Pinpoint the cell where the given text exists, returning its [x, y] midpoint coordinate. 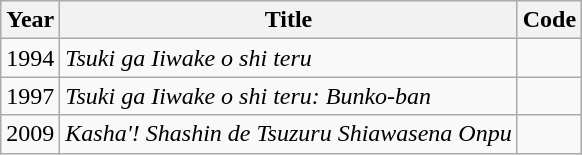
Tsuki ga Iiwake o shi teru: Bunko-ban [288, 96]
Title [288, 20]
Code [549, 20]
Tsuki ga Iiwake o shi teru [288, 58]
1997 [30, 96]
Year [30, 20]
Kasha'! Shashin de Tsuzuru Shiawasena Onpu [288, 134]
2009 [30, 134]
1994 [30, 58]
